Identify which cell holds the provided text, then report its (x, y) central coordinate. 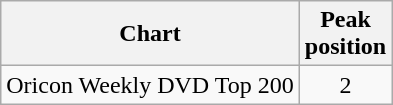
Peakposition (345, 34)
Chart (150, 34)
Oricon Weekly DVD Top 200 (150, 85)
2 (345, 85)
